Identify which cell holds the provided text, then report its [x, y] central coordinate. 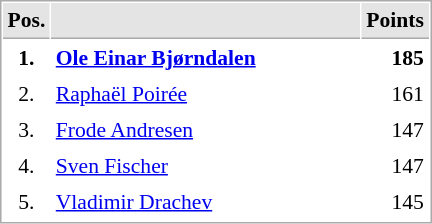
Frode Andresen [206, 129]
Raphaël Poirée [206, 93]
185 [396, 57]
Sven Fischer [206, 165]
2. [26, 93]
161 [396, 93]
Pos. [26, 21]
5. [26, 201]
3. [26, 129]
Ole Einar Bjørndalen [206, 57]
Points [396, 21]
Vladimir Drachev [206, 201]
4. [26, 165]
145 [396, 201]
1. [26, 57]
